Locate the cell with the specified text and output its (x, y) center coordinate. 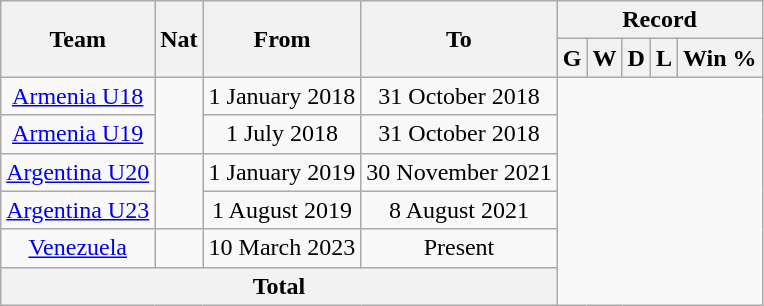
Win % (720, 58)
30 November 2021 (459, 172)
W (604, 58)
From (282, 39)
Total (279, 286)
Nat (179, 39)
Team (78, 39)
D (636, 58)
Venezuela (78, 248)
10 March 2023 (282, 248)
8 August 2021 (459, 210)
G (572, 58)
Present (459, 248)
Armenia U18 (78, 96)
1 January 2019 (282, 172)
1 August 2019 (282, 210)
L (664, 58)
Argentina U23 (78, 210)
To (459, 39)
Armenia U19 (78, 134)
Argentina U20 (78, 172)
1 January 2018 (282, 96)
1 July 2018 (282, 134)
Record (660, 20)
